Extract the [X, Y] coordinate from the center of the cell holding the provided text.  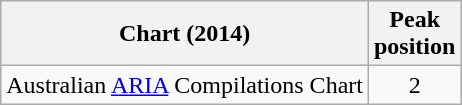
Australian ARIA Compilations Chart [185, 85]
2 [414, 85]
Peakposition [414, 34]
Chart (2014) [185, 34]
